For the text-containing cell, return its midpoint in [x, y] coordinate format. 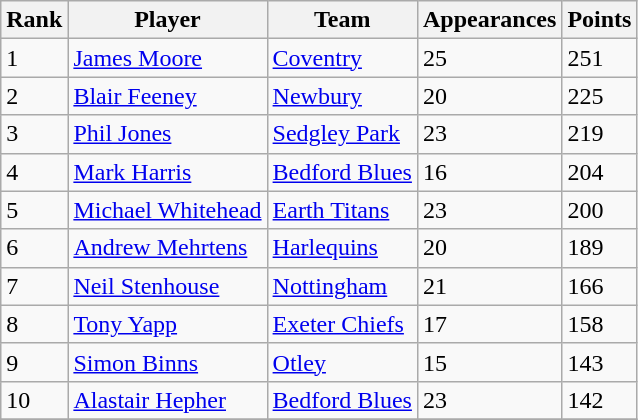
204 [600, 172]
Alastair Hepher [168, 400]
15 [489, 362]
158 [600, 324]
Appearances [489, 20]
Nottingham [342, 286]
1 [34, 58]
Michael Whitehead [168, 210]
142 [600, 400]
Otley [342, 362]
189 [600, 248]
21 [489, 286]
7 [34, 286]
166 [600, 286]
Team [342, 20]
143 [600, 362]
Tony Yapp [168, 324]
8 [34, 324]
James Moore [168, 58]
200 [600, 210]
25 [489, 58]
3 [34, 134]
5 [34, 210]
2 [34, 96]
Harlequins [342, 248]
Earth Titans [342, 210]
6 [34, 248]
251 [600, 58]
16 [489, 172]
Coventry [342, 58]
Exeter Chiefs [342, 324]
9 [34, 362]
4 [34, 172]
Phil Jones [168, 134]
Sedgley Park [342, 134]
219 [600, 134]
Rank [34, 20]
Neil Stenhouse [168, 286]
17 [489, 324]
Points [600, 20]
Player [168, 20]
225 [600, 96]
Newbury [342, 96]
Simon Binns [168, 362]
10 [34, 400]
Mark Harris [168, 172]
Blair Feeney [168, 96]
Andrew Mehrtens [168, 248]
